Identify which cell holds the provided text, then report its [X, Y] central coordinate. 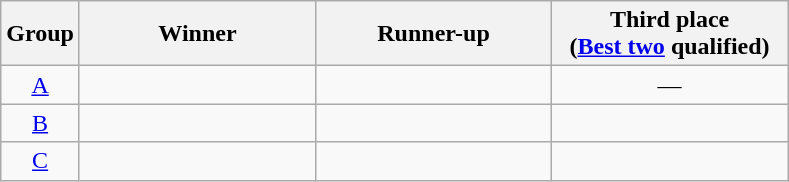
— [670, 85]
B [40, 123]
Winner [197, 34]
Runner-up [433, 34]
Third place(Best two qualified) [670, 34]
Group [40, 34]
C [40, 161]
A [40, 85]
